Return [X, Y] of the center of cell containing provided text 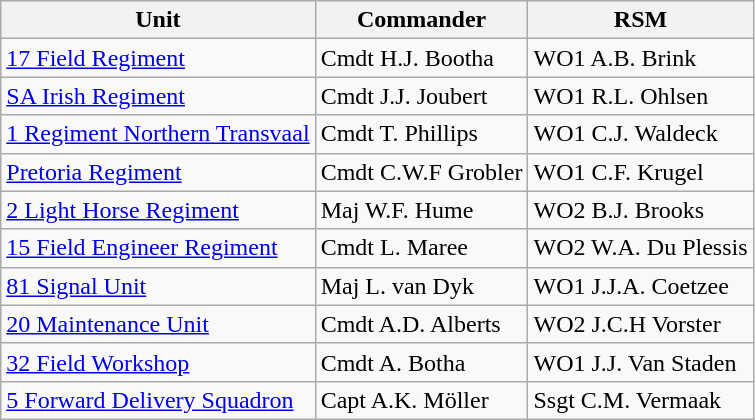
WO1 C.J. Waldeck [640, 134]
WO2 J.C.H Vorster [640, 324]
WO1 R.L. Ohlsen [640, 96]
Cmdt L. Maree [422, 248]
Unit [158, 20]
RSM [640, 20]
WO1 A.B. Brink [640, 58]
WO1 J.J. Van Staden [640, 362]
WO1 C.F. Krugel [640, 172]
Pretoria Regiment [158, 172]
20 Maintenance Unit [158, 324]
Commander [422, 20]
Ssgt C.M. Vermaak [640, 400]
WO1 J.J.A. Coetzee [640, 286]
Maj W.F. Hume [422, 210]
2 Light Horse Regiment [158, 210]
Cmdt H.J. Bootha [422, 58]
WO2 W.A. Du Plessis [640, 248]
81 Signal Unit [158, 286]
WO2 B.J. Brooks [640, 210]
15 Field Engineer Regiment [158, 248]
Cmdt A.D. Alberts [422, 324]
Cmdt A. Botha [422, 362]
1 Regiment Northern Transvaal [158, 134]
Cmdt C.W.F Grobler [422, 172]
SA Irish Regiment [158, 96]
Capt A.K. Möller [422, 400]
5 Forward Delivery Squadron [158, 400]
17 Field Regiment [158, 58]
Maj L. van Dyk [422, 286]
32 Field Workshop [158, 362]
Cmdt T. Phillips [422, 134]
Cmdt J.J. Joubert [422, 96]
